Pinpoint the cell where the given text exists, returning its (x, y) midpoint coordinate. 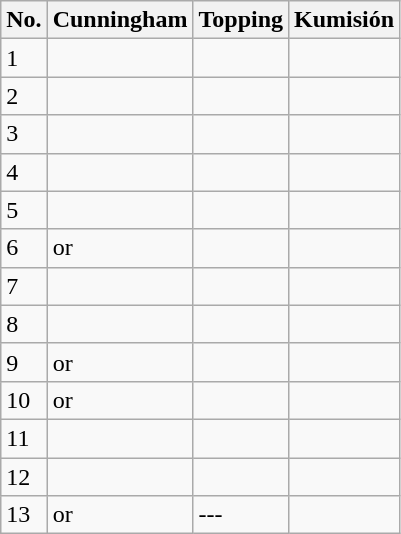
8 (24, 324)
11 (24, 438)
Topping (241, 20)
1 (24, 58)
7 (24, 286)
No. (24, 20)
4 (24, 172)
10 (24, 400)
Kumisión (344, 20)
13 (24, 515)
2 (24, 96)
12 (24, 477)
9 (24, 362)
3 (24, 134)
6 (24, 248)
5 (24, 210)
--- (241, 515)
Cunningham (120, 20)
